Extract the (x, y) coordinate from the center of the cell holding the provided text.  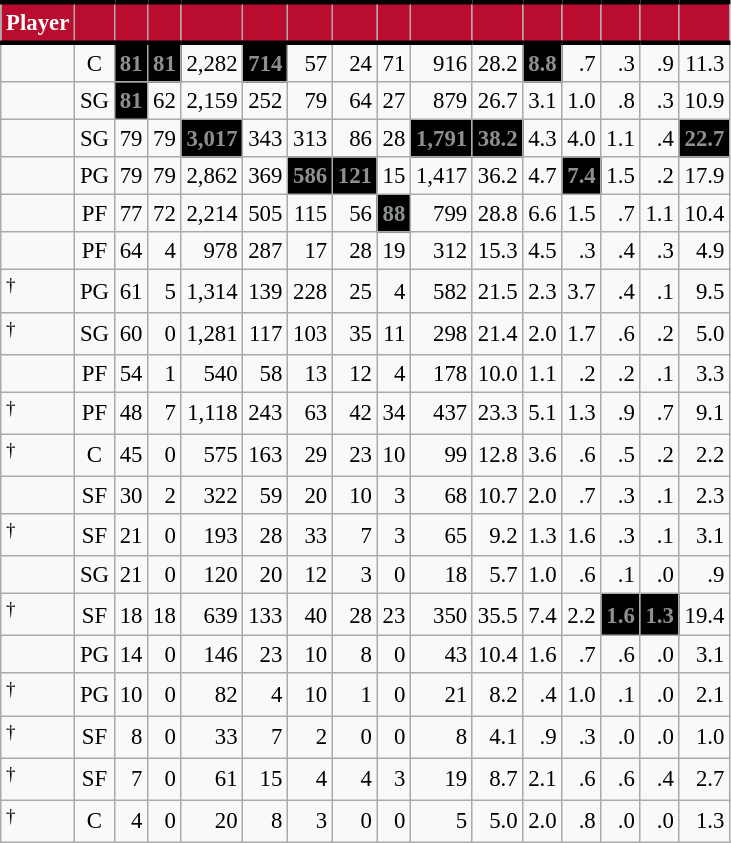
56 (354, 214)
72 (164, 214)
1.7 (582, 333)
582 (442, 291)
1,314 (212, 291)
40 (310, 615)
4.0 (582, 139)
77 (130, 214)
34 (394, 413)
15.3 (497, 251)
29 (310, 455)
799 (442, 214)
343 (266, 139)
121 (354, 176)
9.2 (497, 535)
21.5 (497, 291)
312 (442, 251)
23.3 (497, 413)
252 (266, 101)
350 (442, 615)
35.5 (497, 615)
117 (266, 333)
3.7 (582, 291)
38.2 (497, 139)
62 (164, 101)
228 (310, 291)
163 (266, 455)
8.7 (497, 779)
103 (310, 333)
99 (442, 455)
43 (442, 655)
28.2 (497, 62)
4.7 (542, 176)
8.2 (497, 695)
146 (212, 655)
48 (130, 413)
8.8 (542, 62)
298 (442, 333)
26.7 (497, 101)
86 (354, 139)
5.1 (542, 413)
2,214 (212, 214)
12.8 (497, 455)
10.7 (497, 495)
25 (354, 291)
978 (212, 251)
10.0 (497, 373)
916 (442, 62)
Player (38, 22)
.5 (620, 455)
57 (310, 62)
54 (130, 373)
9.1 (704, 413)
313 (310, 139)
505 (266, 214)
437 (442, 413)
586 (310, 176)
35 (354, 333)
6.6 (542, 214)
60 (130, 333)
193 (212, 535)
17 (310, 251)
178 (442, 373)
2.7 (704, 779)
1,791 (442, 139)
65 (442, 535)
68 (442, 495)
3,017 (212, 139)
3.3 (704, 373)
19.4 (704, 615)
369 (266, 176)
88 (394, 214)
575 (212, 455)
24 (354, 62)
28.8 (497, 214)
2,862 (212, 176)
45 (130, 455)
3.6 (542, 455)
714 (266, 62)
21.4 (497, 333)
11.3 (704, 62)
4.1 (497, 737)
115 (310, 214)
27 (394, 101)
82 (212, 695)
11 (394, 333)
4.5 (542, 251)
120 (212, 575)
4.3 (542, 139)
22.7 (704, 139)
13 (310, 373)
4.9 (704, 251)
243 (266, 413)
540 (212, 373)
9.5 (704, 291)
133 (266, 615)
30 (130, 495)
42 (354, 413)
639 (212, 615)
322 (212, 495)
879 (442, 101)
287 (266, 251)
1,417 (442, 176)
14 (130, 655)
36.2 (497, 176)
1,281 (212, 333)
10.9 (704, 101)
2,282 (212, 62)
63 (310, 413)
71 (394, 62)
59 (266, 495)
17.9 (704, 176)
1,118 (212, 413)
58 (266, 373)
139 (266, 291)
5.7 (497, 575)
2,159 (212, 101)
